Pinpoint the cell where the given text exists, returning its (X, Y) midpoint coordinate. 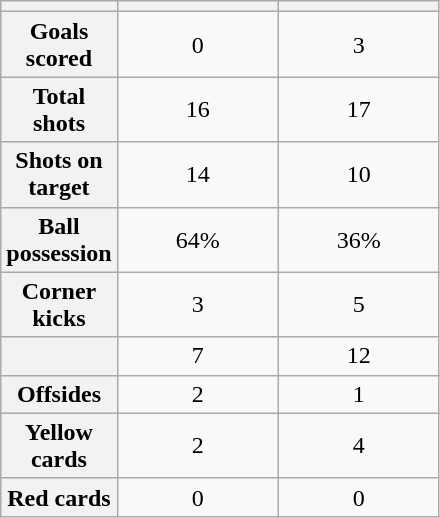
Offsides (59, 394)
14 (198, 174)
Total shots (59, 110)
Goals scored (59, 44)
Ball possession (59, 240)
36% (358, 240)
10 (358, 174)
Red cards (59, 497)
7 (198, 356)
16 (198, 110)
1 (358, 394)
17 (358, 110)
64% (198, 240)
Corner kicks (59, 304)
Yellow cards (59, 446)
12 (358, 356)
5 (358, 304)
Shots on target (59, 174)
4 (358, 446)
